Capture the cell that displays the provided text and extract its [x, y] central coordinate. 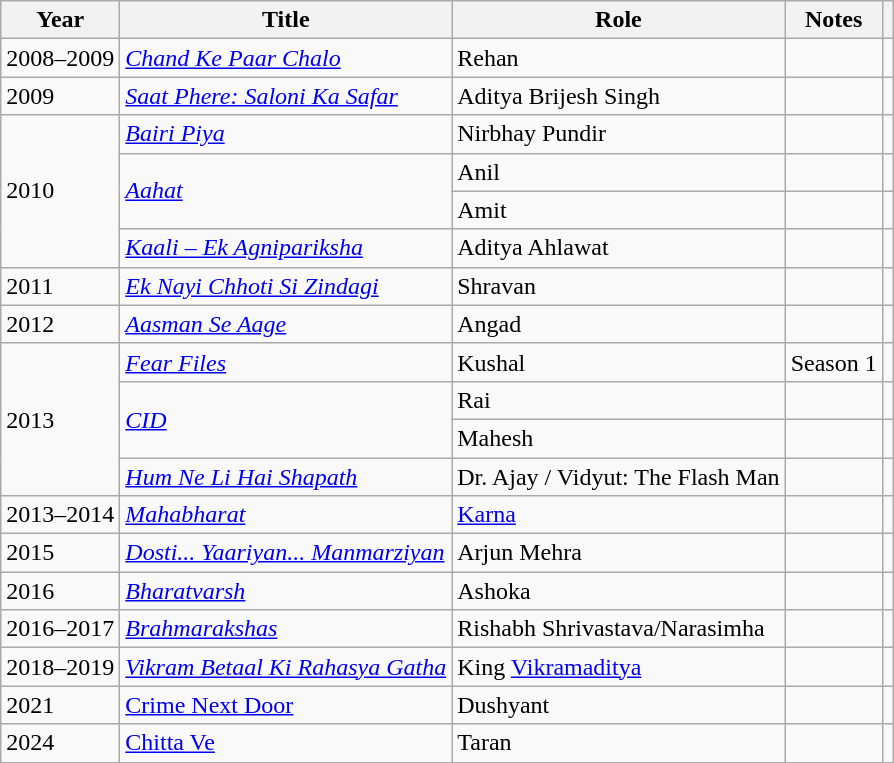
2013–2014 [60, 515]
Vikram Betaal Ki Rahasya Gatha [286, 667]
2009 [60, 96]
Title [286, 20]
Angad [618, 324]
2016 [60, 591]
2008–2009 [60, 58]
Shravan [618, 286]
Dushyant [618, 705]
2012 [60, 324]
Bairi Piya [286, 134]
2016–2017 [60, 629]
Hum Ne Li Hai Shapath [286, 477]
2024 [60, 743]
CID [286, 419]
2015 [60, 553]
Saat Phere: Saloni Ka Safar [286, 96]
Ashoka [618, 591]
2010 [60, 191]
Aditya Brijesh Singh [618, 96]
Ek Nayi Chhoti Si Zindagi [286, 286]
2013 [60, 419]
Rishabh Shrivastava/Narasimha [618, 629]
Nirbhay Pundir [618, 134]
Mahabharat [286, 515]
Rehan [618, 58]
Year [60, 20]
2021 [60, 705]
Arjun Mehra [618, 553]
Rai [618, 400]
Kaali – Ek Agnipariksha [286, 248]
Anil [618, 172]
Amit [618, 210]
Chand Ke Paar Chalo [286, 58]
2018–2019 [60, 667]
Crime Next Door [286, 705]
Kushal [618, 362]
Brahmarakshas [286, 629]
Aahat [286, 191]
Taran [618, 743]
Role [618, 20]
Fear Files [286, 362]
Bharatvarsh [286, 591]
Notes [834, 20]
Aasman Se Aage [286, 324]
Aditya Ahlawat [618, 248]
Chitta Ve [286, 743]
2011 [60, 286]
Season 1 [834, 362]
Dosti... Yaariyan... Manmarziyan [286, 553]
Dr. Ajay / Vidyut: The Flash Man [618, 477]
Karna [618, 515]
Mahesh [618, 438]
King Vikramaditya [618, 667]
